Capture the cell that displays the provided text and extract its (x, y) central coordinate. 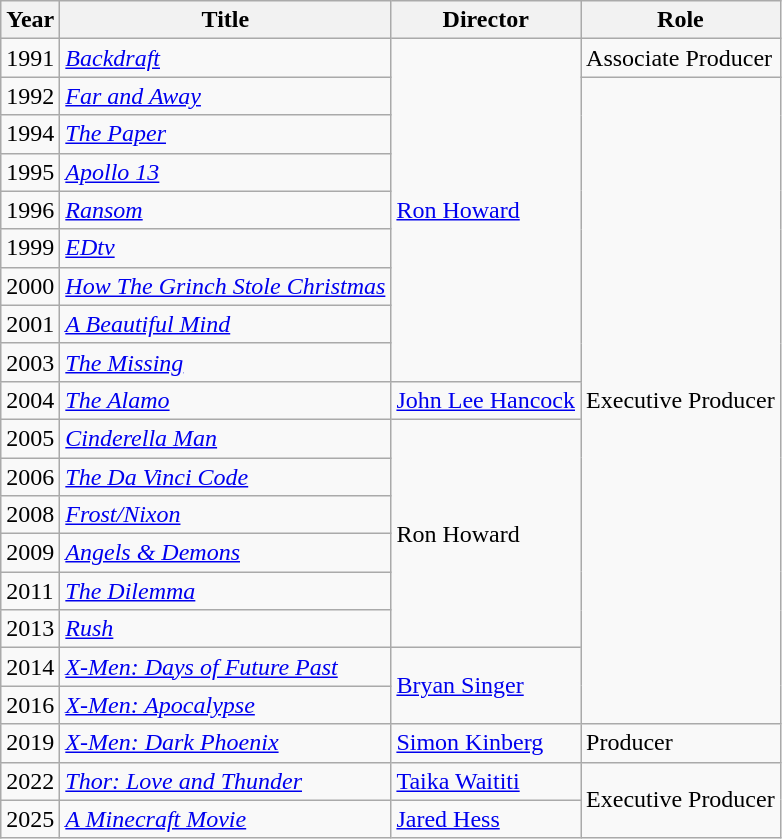
1992 (30, 96)
2014 (30, 667)
How The Grinch Stole Christmas (226, 286)
X-Men: Dark Phoenix (226, 743)
2022 (30, 781)
1996 (30, 210)
Producer (681, 743)
Taika Waititi (486, 781)
Ransom (226, 210)
Simon Kinberg (486, 743)
Far and Away (226, 96)
Jared Hess (486, 819)
Cinderella Man (226, 438)
EDtv (226, 248)
Year (30, 20)
Role (681, 20)
The Alamo (226, 400)
2006 (30, 477)
2005 (30, 438)
1999 (30, 248)
2000 (30, 286)
X-Men: Apocalypse (226, 705)
2009 (30, 553)
Title (226, 20)
X-Men: Days of Future Past (226, 667)
2011 (30, 591)
The Paper (226, 134)
Backdraft (226, 58)
Rush (226, 629)
Angels & Demons (226, 553)
A Beautiful Mind (226, 324)
Frost/Nixon (226, 515)
The Missing (226, 362)
2013 (30, 629)
1994 (30, 134)
The Dilemma (226, 591)
Bryan Singer (486, 686)
2016 (30, 705)
A Minecraft Movie (226, 819)
2008 (30, 515)
2019 (30, 743)
2003 (30, 362)
Director (486, 20)
Associate Producer (681, 58)
Apollo 13 (226, 172)
1995 (30, 172)
The Da Vinci Code (226, 477)
John Lee Hancock (486, 400)
2001 (30, 324)
2004 (30, 400)
Thor: Love and Thunder (226, 781)
2025 (30, 819)
1991 (30, 58)
